Extract the [X, Y] coordinate from the center of the cell holding the provided text.  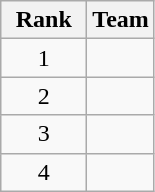
Rank [44, 20]
2 [44, 96]
3 [44, 134]
Team [121, 20]
1 [44, 58]
4 [44, 172]
